Locate the cell with the specified text and output its [x, y] center coordinate. 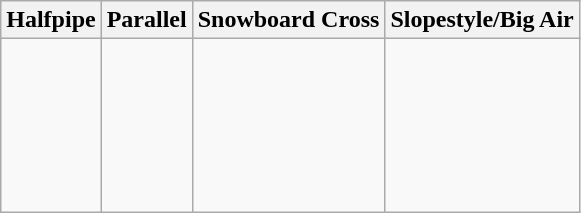
Snowboard Cross [288, 20]
Parallel [146, 20]
Slopestyle/Big Air [482, 20]
Halfpipe [51, 20]
